Find where the given text appears and provide that cell's center as (X, Y) coordinate. 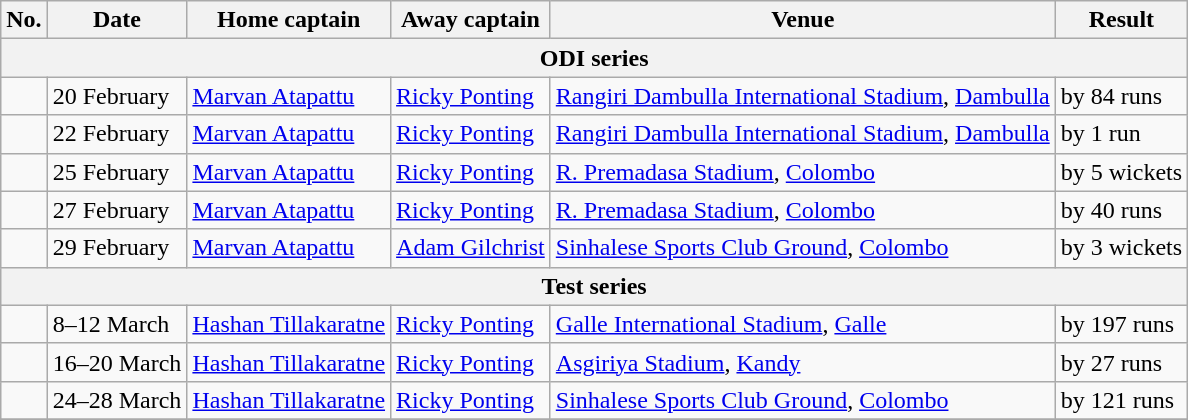
by 1 run (1121, 134)
ODI series (594, 58)
by 3 wickets (1121, 248)
Home captain (289, 20)
16–20 March (117, 362)
Venue (802, 20)
29 February (117, 248)
by 40 runs (1121, 210)
by 27 runs (1121, 362)
8–12 March (117, 324)
Away captain (471, 20)
Galle International Stadium, Galle (802, 324)
Result (1121, 20)
20 February (117, 96)
No. (24, 20)
by 197 runs (1121, 324)
25 February (117, 172)
Date (117, 20)
Test series (594, 286)
27 February (117, 210)
22 February (117, 134)
by 84 runs (1121, 96)
by 5 wickets (1121, 172)
by 121 runs (1121, 400)
Asgiriya Stadium, Kandy (802, 362)
24–28 March (117, 400)
Adam Gilchrist (471, 248)
